Pinpoint the cell where the given text exists, returning its (x, y) midpoint coordinate. 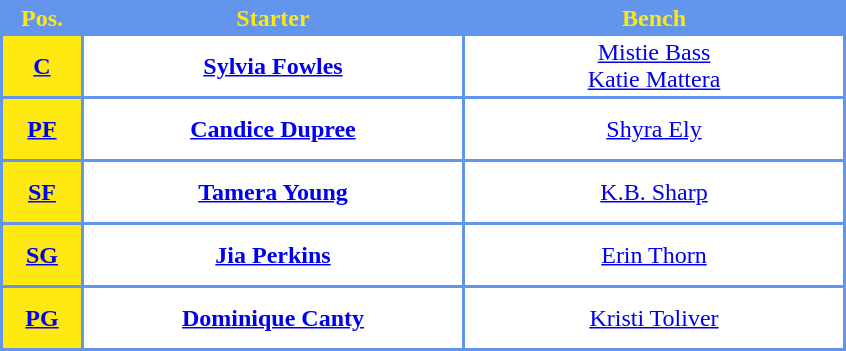
Pos. (42, 18)
Shyra Ely (654, 129)
C (42, 66)
Erin Thorn (654, 255)
PF (42, 129)
Tamera Young (273, 192)
PG (42, 318)
SG (42, 255)
K.B. Sharp (654, 192)
Dominique Canty (273, 318)
Sylvia Fowles (273, 66)
Starter (273, 18)
Mistie BassKatie Mattera (654, 66)
Kristi Toliver (654, 318)
Bench (654, 18)
SF (42, 192)
Candice Dupree (273, 129)
Jia Perkins (273, 255)
